Capture the cell that displays the provided text and extract its [X, Y] central coordinate. 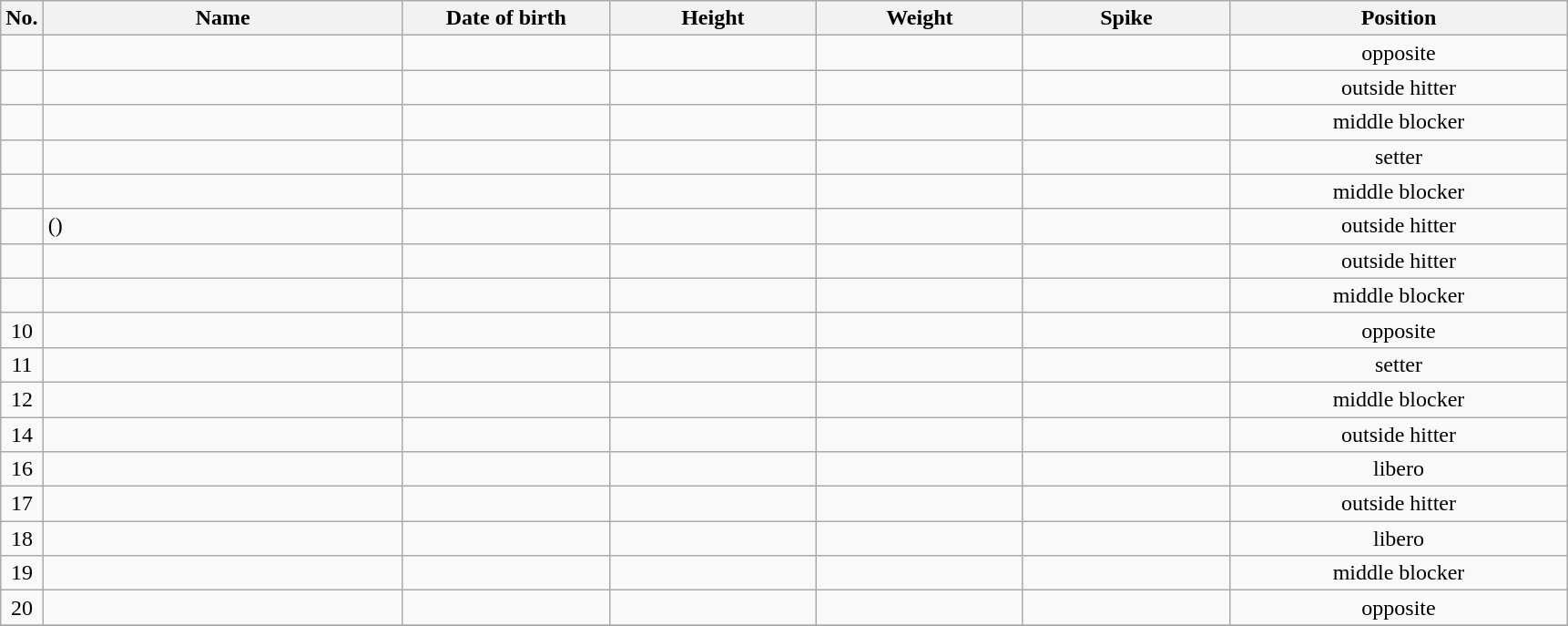
11 [22, 364]
17 [22, 504]
20 [22, 608]
10 [22, 330]
19 [22, 573]
18 [22, 539]
Name [222, 18]
No. [22, 18]
Position [1399, 18]
Weight [920, 18]
12 [22, 399]
Height [712, 18]
Spike [1125, 18]
() [222, 226]
14 [22, 435]
Date of birth [506, 18]
16 [22, 469]
